Provide the [x, y] coordinate of the cell's center where the given text is located.  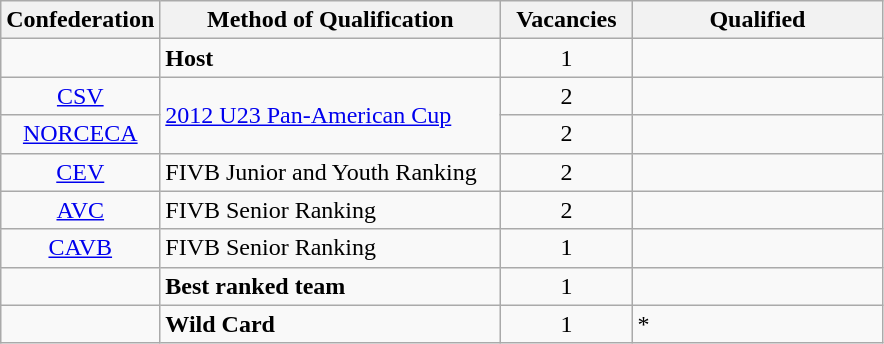
NORCECA [80, 134]
CAVB [80, 248]
Vacancies [566, 20]
AVC [80, 210]
FIVB Junior and Youth Ranking [330, 172]
Host [330, 58]
CEV [80, 172]
Wild Card [330, 324]
Method of Qualification [330, 20]
2012 U23 Pan-American Cup [330, 115]
Qualified [758, 20]
Best ranked team [330, 286]
* [758, 324]
Confederation [80, 20]
CSV [80, 96]
